Determine the [x, y] coordinate at the center of the cell enclosing the given text.  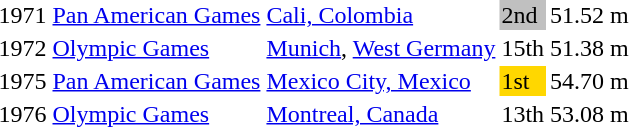
Mexico City, Mexico [381, 81]
Munich, West Germany [381, 48]
1st [523, 81]
Cali, Colombia [381, 15]
15th [523, 48]
Olympic Games [156, 48]
2nd [523, 15]
